Output the [X, Y] coordinate of the center of the cell containing the given text.  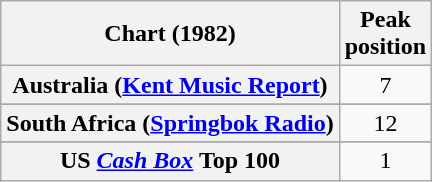
Peakposition [385, 34]
Australia (Kent Music Report) [170, 85]
7 [385, 85]
US Cash Box Top 100 [170, 161]
South Africa (Springbok Radio) [170, 123]
12 [385, 123]
Chart (1982) [170, 34]
1 [385, 161]
